Capture the cell that displays the provided text and extract its [X, Y] central coordinate. 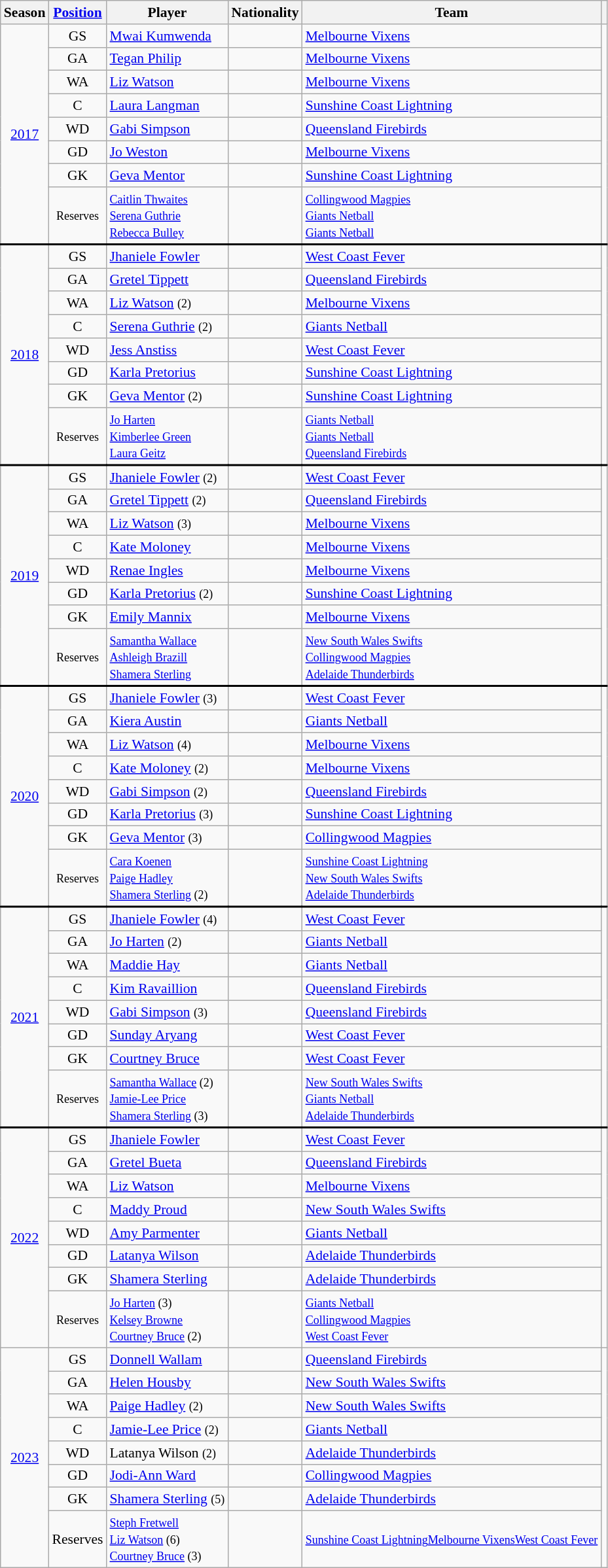
Liz Watson (4) [168, 745]
Gabi Simpson (2) [168, 792]
Kim Ravaillion [168, 989]
Steph FretwellLiz Watson (6)Courtney Bruce (3) [168, 1540]
Gretel Bueta [168, 1163]
Laura Langman [168, 106]
Kate Moloney (2) [168, 768]
Jodi-Ann Ward [168, 1476]
Jhaniele Fowler (2) [168, 477]
Karla Pretorius [168, 373]
Paige Hadley (2) [168, 1406]
Geva Mentor (3) [168, 838]
Liz Watson (2) [168, 304]
2022 [25, 1238]
Sunshine Coast LightningMelbourne VixensWest Coast Fever [452, 1540]
Liz Watson (3) [168, 524]
Sunday Aryang [168, 1036]
Samantha Wallace (2)Jamie-Lee PriceShamera Sterling (3) [168, 1099]
Jo HartenKimberlee GreenLaura Geitz [168, 437]
Jo Harten (2) [168, 942]
Giants NetballGiants NetballQueensland Firebirds [452, 437]
Shamera Sterling (5) [168, 1499]
2019 [25, 576]
Caitlin ThwaitesSerena GuthrieRebecca Bulley [168, 216]
Helen Housby [168, 1383]
Emily Mannix [168, 618]
Giants NetballCollingwood MagpiesWest Coast Fever [452, 1320]
2018 [25, 355]
Player [168, 12]
New South Wales SwiftsGiants NetballAdelaide Thunderbirds [452, 1099]
Gretel Tippett [168, 280]
Jo Weston [168, 152]
Team [452, 12]
Jess Anstiss [168, 350]
Season [25, 12]
2020 [25, 797]
Nationality [264, 12]
Samantha WallaceAshleigh BrazillShamera Sterling [168, 657]
Courtney Bruce [168, 1059]
Karla Pretorius (2) [168, 594]
Cara KoenenPaige HadleyShamera Sterling (2) [168, 878]
Gabi Simpson (3) [168, 1012]
Donnell Wallam [168, 1359]
Renae Ingles [168, 570]
Kiera Austin [168, 722]
2017 [25, 135]
Serena Guthrie (2) [168, 326]
Kate Moloney [168, 548]
Geva Mentor [168, 176]
Maddie Hay [168, 966]
Latanya Wilson [168, 1256]
Position [77, 12]
New South Wales SwiftsCollingwood MagpiesAdelaide Thunderbirds [452, 657]
Karla Pretorius (3) [168, 814]
Shamera Sterling [168, 1280]
Jhaniele Fowler (3) [168, 698]
Tegan Philip [168, 59]
Gabi Simpson [168, 129]
Latanya Wilson (2) [168, 1453]
Maddy Proud [168, 1210]
Collingwood MagpiesGiants NetballGiants Netball [452, 216]
Geva Mentor (2) [168, 396]
2023 [25, 1457]
2021 [25, 1017]
Jamie-Lee Price (2) [168, 1429]
Jo Harten (3)Kelsey BrowneCourtney Bruce (2) [168, 1320]
Jhaniele Fowler (4) [168, 918]
Mwai Kumwenda [168, 36]
Amy Parmenter [168, 1233]
Sunshine Coast LightningNew South Wales SwiftsAdelaide Thunderbirds [452, 878]
Gretel Tippett (2) [168, 500]
